Determine the [X, Y] coordinate at the center of the cell enclosing the given text.  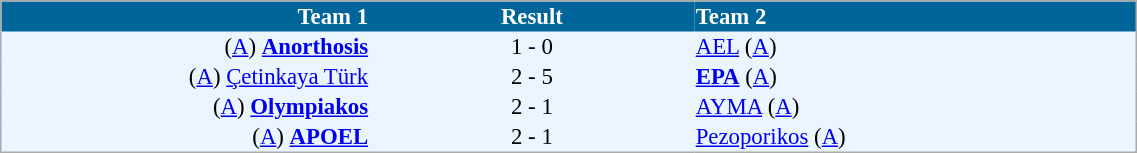
Pezoporikos (A) [916, 137]
Team 2 [916, 16]
1 - 0 [532, 47]
AYMA (A) [916, 107]
Result [532, 16]
AEL (A) [916, 47]
Team 1 [186, 16]
(A) Anorthosis [186, 47]
(A) Olympiakos [186, 107]
(A) APOEL [186, 137]
2 - 5 [532, 77]
(A) Çetinkaya Türk [186, 77]
EPA (A) [916, 77]
